Find where the given text appears and provide that cell's center as [X, Y] coordinate. 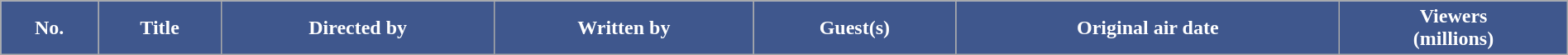
Title [160, 28]
Written by [624, 28]
Viewers(millions) [1454, 28]
Guest(s) [855, 28]
No. [50, 28]
Original air date [1148, 28]
Directed by [358, 28]
